Identify which cell holds the provided text, then report its (X, Y) central coordinate. 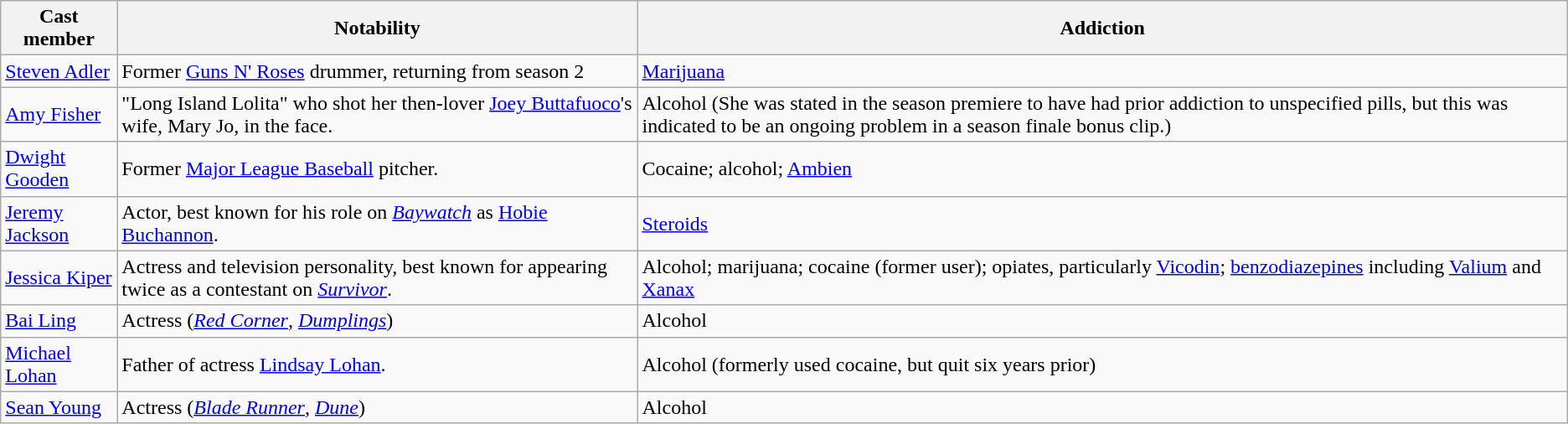
Sean Young (59, 407)
Alcohol (formerly used cocaine, but quit six years prior) (1102, 364)
Actor, best known for his role on Baywatch as Hobie Buchannon. (377, 223)
Actress (Red Corner, Dumplings) (377, 321)
Amy Fisher (59, 114)
Addiction (1102, 28)
Cast member (59, 28)
Actress (Blade Runner, Dune) (377, 407)
Cocaine; alcohol; Ambien (1102, 169)
Notability (377, 28)
"Long Island Lolita" who shot her then-lover Joey Buttafuoco's wife, Mary Jo, in the face. (377, 114)
Steven Adler (59, 71)
Former Major League Baseball pitcher. (377, 169)
Dwight Gooden (59, 169)
Jeremy Jackson (59, 223)
Michael Lohan (59, 364)
Actress and television personality, best known for appearing twice as a contestant on Survivor. (377, 278)
Steroids (1102, 223)
Alcohol; marijuana; cocaine (former user); opiates, particularly Vicodin; benzodiazepines including Valium and Xanax (1102, 278)
Father of actress Lindsay Lohan. (377, 364)
Marijuana (1102, 71)
Former Guns N' Roses drummer, returning from season 2 (377, 71)
Jessica Kiper (59, 278)
Bai Ling (59, 321)
